For the text-containing cell, return its midpoint in [X, Y] coordinate format. 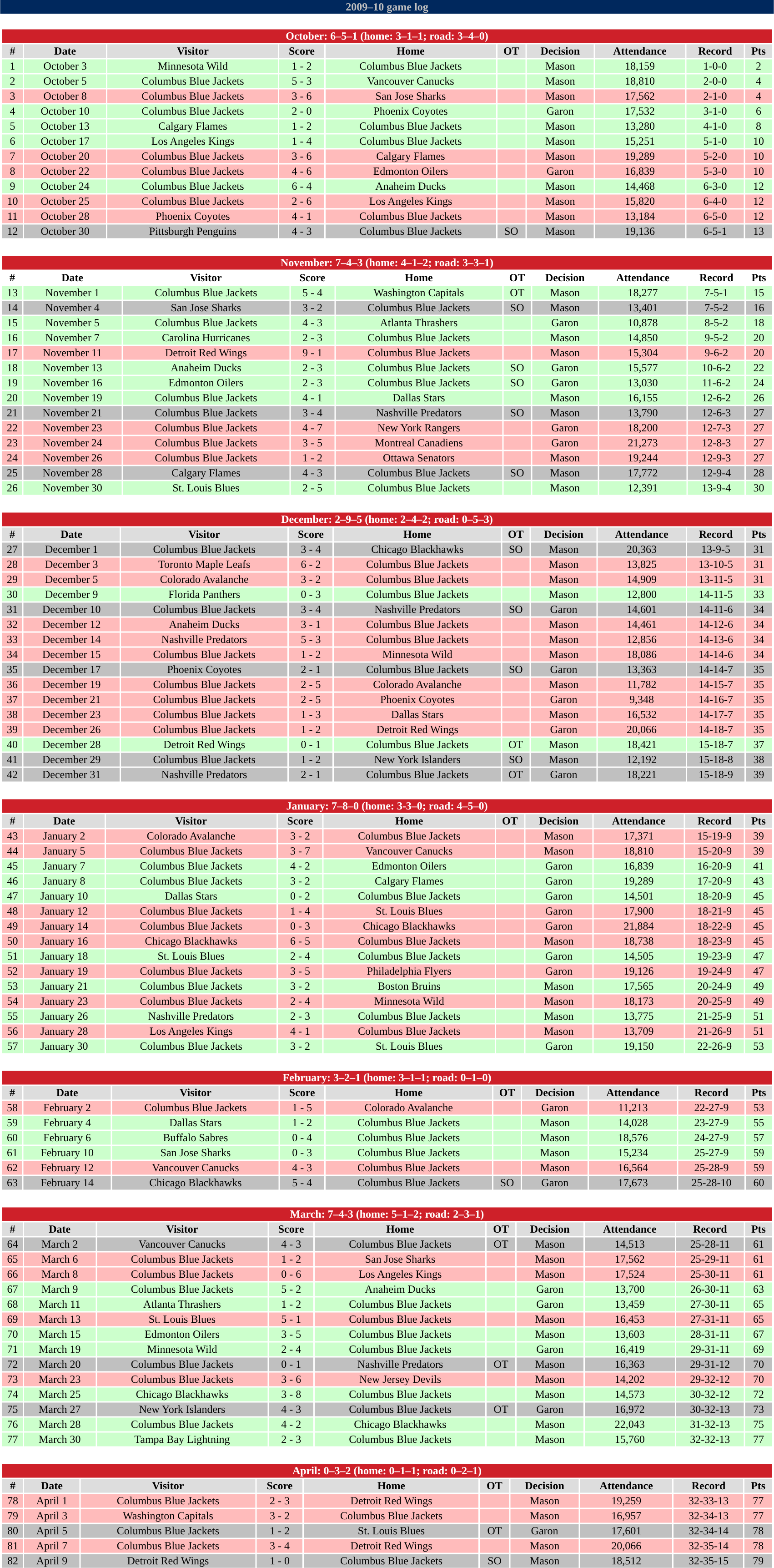
December: 2–9–5 (home: 2–4–2; road: 0–5–3) [387, 519]
76 [12, 1425]
December 12 [72, 625]
March 9 [60, 1289]
25-28-10 [711, 1183]
15,760 [630, 1439]
14,202 [630, 1379]
January 28 [65, 1032]
12,800 [641, 595]
February 4 [67, 1123]
13,709 [639, 1032]
5-2-0 [715, 156]
74 [12, 1395]
10-6-2 [716, 368]
March 27 [60, 1409]
April 1 [52, 1501]
January 19 [65, 971]
17,900 [639, 911]
22-27-9 [711, 1108]
17,532 [639, 111]
9 - 1 [312, 353]
December 23 [72, 715]
42 [12, 775]
66 [12, 1275]
24-27-9 [711, 1138]
November 4 [73, 308]
16,453 [630, 1319]
January 18 [65, 956]
21,884 [639, 926]
15,820 [639, 202]
15-19-9 [714, 836]
30-32-12 [710, 1395]
14,501 [639, 896]
February 6 [67, 1138]
November 7 [73, 338]
21-25-9 [714, 1016]
October 28 [65, 216]
16,419 [630, 1349]
March 30 [60, 1439]
26-30-11 [710, 1289]
16,155 [643, 398]
December 3 [72, 565]
January 16 [65, 941]
11,782 [641, 685]
3 - 7 [300, 851]
November 16 [73, 383]
November 21 [73, 413]
February: 3–2–1 (home: 3–1–1; road: 0–1–0) [387, 1078]
April 5 [52, 1531]
April 7 [52, 1546]
12-9-4 [716, 473]
October 25 [65, 202]
27-30-11 [710, 1305]
15-18-7 [716, 745]
January 30 [65, 1046]
November 30 [73, 488]
12-9-3 [716, 458]
December 5 [72, 579]
Montreal Canadiens [419, 443]
36 [12, 685]
4 - 7 [312, 428]
March 8 [60, 1275]
March 11 [60, 1305]
April 3 [52, 1516]
March 6 [60, 1259]
18,086 [641, 655]
80 [13, 1531]
21 [12, 413]
20-25-9 [714, 1001]
November 19 [73, 398]
December 26 [72, 729]
14,028 [633, 1123]
25-30-11 [710, 1275]
15,234 [633, 1153]
17,371 [639, 836]
17 [12, 353]
14,850 [643, 338]
December 31 [72, 775]
October 10 [65, 111]
46 [12, 881]
25-29-11 [710, 1259]
18,421 [641, 745]
December 19 [72, 685]
3-1-0 [715, 111]
13-10-5 [716, 565]
14,909 [641, 579]
28-31-11 [710, 1335]
13,280 [639, 126]
25 [12, 473]
14-16-7 [716, 699]
December 28 [72, 745]
40 [12, 745]
January 2 [65, 836]
16,532 [641, 715]
March 25 [60, 1395]
54 [12, 1001]
March 23 [60, 1379]
6-5-0 [715, 216]
31-32-13 [710, 1425]
14-13-6 [716, 639]
15,251 [639, 142]
16,972 [630, 1409]
January 7 [65, 866]
1-0-0 [715, 66]
16-20-9 [714, 866]
18,200 [643, 428]
15-20-9 [714, 851]
4-1-0 [715, 126]
19,150 [639, 1046]
30-32-13 [710, 1409]
January 10 [65, 896]
Boston Bruins [409, 986]
November 26 [73, 458]
18,173 [639, 1001]
October 5 [65, 81]
February 14 [67, 1183]
January 26 [65, 1016]
15-18-9 [716, 775]
4 - 6 [302, 172]
7 [12, 156]
October 3 [65, 66]
68 [12, 1305]
6 - 2 [311, 565]
12,391 [643, 488]
1 - 5 [302, 1108]
5 - 1 [291, 1319]
15,577 [643, 368]
9,348 [641, 699]
2-1-0 [715, 96]
71 [12, 1349]
14-18-7 [716, 729]
17-20-9 [714, 881]
March 13 [60, 1319]
November: 7–4–3 (home: 4–1–2; road: 3–3–1) [387, 263]
January: 7–8–0 (home: 3-3–0; road: 4–5–0) [387, 806]
March 28 [60, 1425]
18-21-9 [714, 911]
17,601 [627, 1531]
13-9-4 [716, 488]
December 17 [72, 669]
9-5-2 [716, 338]
18,159 [639, 66]
Florida Panthers [205, 595]
14-17-7 [716, 715]
March 20 [60, 1365]
12-6-2 [716, 398]
8-5-2 [716, 323]
Carolina Hurricanes [206, 338]
6-5-1 [715, 232]
January 12 [65, 911]
5 - 2 [291, 1289]
52 [12, 971]
November 23 [73, 428]
13-9-5 [716, 549]
13,603 [630, 1335]
October 13 [65, 126]
48 [12, 911]
December 21 [72, 699]
14,601 [641, 609]
3 [12, 96]
32-34-14 [709, 1531]
New York Rangers [419, 428]
2009–10 game log [387, 7]
19,244 [643, 458]
0 - 2 [300, 896]
November 5 [73, 323]
October: 6–5–1 (home: 3–1–1; road: 3–4–0) [387, 36]
Pittsburgh Penguins [193, 232]
6 - 4 [302, 186]
12,856 [641, 639]
13,459 [630, 1305]
18-22-9 [714, 926]
17,673 [633, 1183]
14,505 [639, 956]
20-24-9 [714, 986]
3 - 1 [311, 625]
81 [13, 1546]
32-32-13 [710, 1439]
27-31-11 [710, 1319]
2-0-0 [715, 81]
January 21 [65, 986]
10,878 [643, 323]
32-34-13 [709, 1516]
21,273 [643, 443]
29-32-12 [710, 1379]
January 14 [65, 926]
29 [12, 579]
13,401 [643, 308]
9-6-2 [716, 353]
32-33-13 [709, 1501]
3 - 8 [291, 1395]
January 23 [65, 1001]
November 24 [73, 443]
Buffalo Sabres [196, 1138]
March 15 [60, 1335]
19-24-9 [714, 971]
December 29 [72, 759]
14-11-5 [716, 595]
25-28-9 [711, 1168]
November 28 [73, 473]
Philadelphia Flyers [409, 971]
October 24 [65, 186]
Toronto Maple Leafs [205, 565]
5-1-0 [715, 142]
11 [12, 216]
14,468 [639, 186]
14-12-6 [716, 625]
18,576 [633, 1138]
14,461 [641, 625]
October 8 [65, 96]
December 15 [72, 655]
October 20 [65, 156]
13,363 [641, 669]
1 - 0 [280, 1561]
2 - 0 [302, 111]
18-20-9 [714, 896]
November 11 [73, 353]
December 14 [72, 639]
17,565 [639, 986]
12-6-3 [716, 413]
October 17 [65, 142]
14-11-6 [716, 609]
2 - 6 [302, 202]
19 [12, 383]
18,277 [643, 293]
29-31-11 [710, 1349]
12-7-3 [716, 428]
11,213 [633, 1108]
82 [13, 1561]
18,738 [639, 941]
17,524 [630, 1275]
15-18-8 [716, 759]
6 - 5 [300, 941]
25-28-11 [710, 1244]
January 8 [65, 881]
October 22 [65, 172]
6-4-0 [715, 202]
16,363 [630, 1365]
13,700 [630, 1289]
October 30 [65, 232]
50 [12, 941]
February 10 [67, 1153]
14-15-7 [716, 685]
December 9 [72, 595]
58 [12, 1108]
0 - 4 [302, 1138]
13,825 [641, 565]
December 10 [72, 609]
1 [12, 66]
19-23-9 [714, 956]
12-8-3 [716, 443]
15,304 [643, 353]
21-26-9 [714, 1032]
23 [12, 443]
9 [12, 186]
32-35-14 [709, 1546]
Ottawa Senators [419, 458]
March 19 [60, 1349]
February 2 [67, 1108]
18,221 [641, 775]
0 - 6 [291, 1275]
13,775 [639, 1016]
16,564 [633, 1168]
20,363 [641, 549]
16,957 [627, 1516]
December 1 [72, 549]
44 [12, 851]
14-14-6 [716, 655]
14,513 [630, 1244]
29-31-12 [710, 1365]
19,259 [627, 1501]
64 [12, 1244]
March 2 [60, 1244]
5 [12, 126]
22,043 [630, 1425]
November 13 [73, 368]
56 [12, 1032]
14-14-7 [716, 669]
22-26-9 [714, 1046]
19,126 [639, 971]
23-27-9 [711, 1123]
32 [12, 625]
New Jersey Devils [400, 1379]
February 12 [67, 1168]
18,512 [627, 1561]
32-35-15 [709, 1561]
14 [12, 308]
12,192 [641, 759]
19,136 [639, 232]
6-3-0 [715, 186]
62 [12, 1168]
14,573 [630, 1395]
November 1 [73, 293]
5-3-0 [715, 172]
13,184 [639, 216]
1 - 3 [311, 715]
March: 7–4-3 (home: 5–1–2; road: 2–3–1) [387, 1214]
7-5-2 [716, 308]
13,030 [643, 383]
January 5 [65, 851]
17,772 [643, 473]
18-23-9 [714, 941]
25-27-9 [711, 1153]
April: 0–3–2 (home: 0–1–1; road: 0–2–1) [387, 1471]
11-6-2 [716, 383]
7-5-1 [716, 293]
April 9 [52, 1561]
Tampa Bay Lightning [182, 1439]
13-11-5 [716, 579]
13,790 [643, 413]
